Scan for the cell matching the given text and deliver its [x, y] coordinate at center. 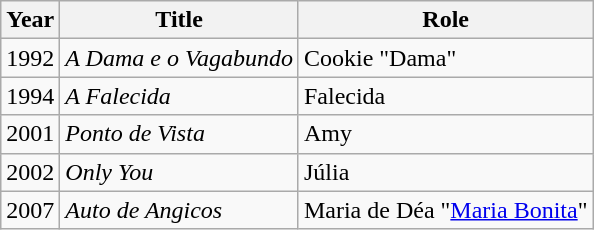
Maria de Déa "Maria Bonita" [446, 210]
Falecida [446, 96]
A Falecida [180, 96]
Amy [446, 134]
1994 [30, 96]
Title [180, 20]
Only You [180, 172]
2001 [30, 134]
Auto de Angicos [180, 210]
Role [446, 20]
Ponto de Vista [180, 134]
Cookie "Dama" [446, 58]
A Dama e o Vagabundo [180, 58]
2007 [30, 210]
1992 [30, 58]
Júlia [446, 172]
2002 [30, 172]
Year [30, 20]
